Locate the cell with the specified text and output its (X, Y) center coordinate. 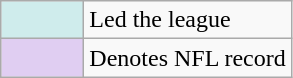
Denotes NFL record (188, 58)
Led the league (188, 20)
